Detect which cell encompasses the target text, then output its [x, y] center coordinate. 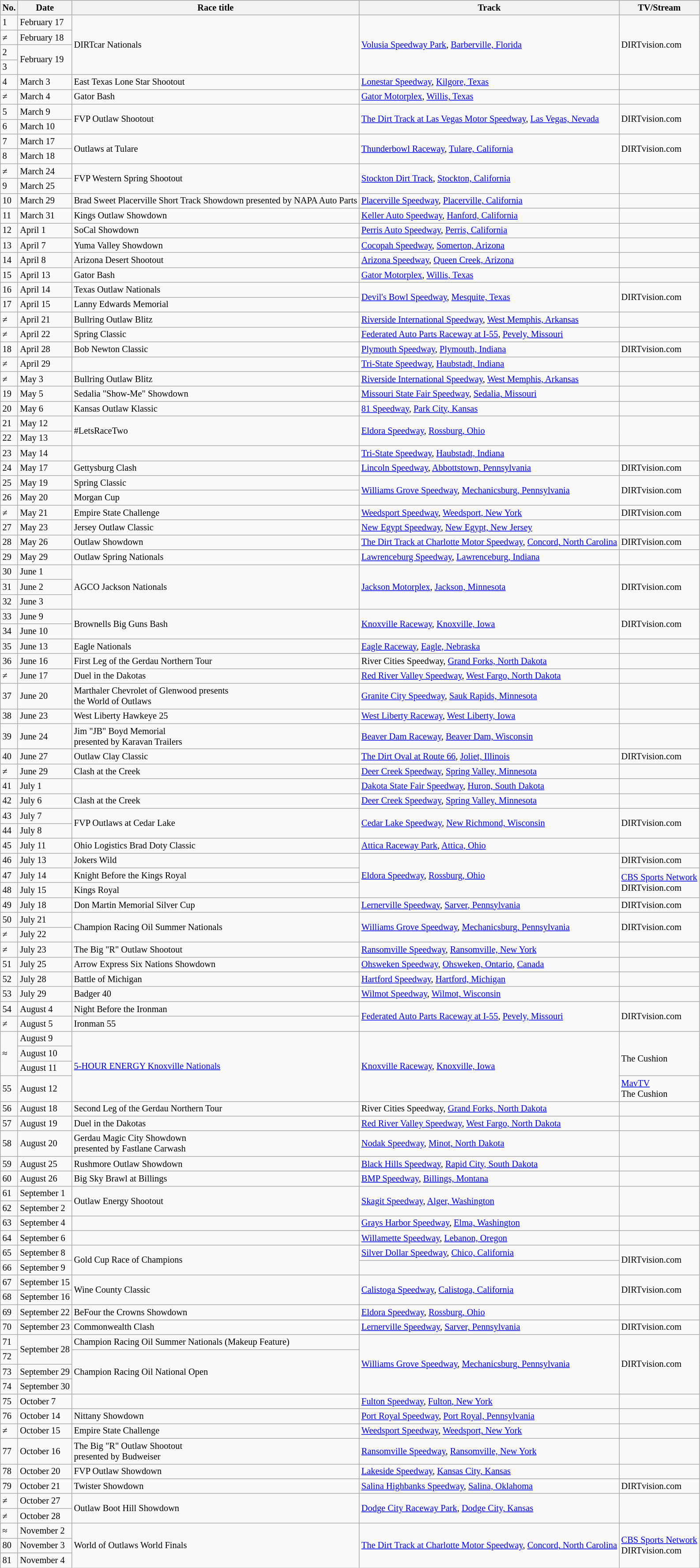
May 5 [45, 394]
52 [9, 979]
81 [9, 1560]
29 [9, 557]
42 [9, 801]
September 16 [45, 1297]
BeFour the Crowns Showdown [215, 1312]
Outlaw Energy Shootout [215, 1201]
March 18 [45, 156]
Arizona Speedway, Queen Creek, Arizona [489, 260]
September 30 [45, 1386]
July 23 [45, 949]
June 23 [45, 716]
June 29 [45, 771]
August 4 [45, 1009]
July 18 [45, 905]
Eagle Raceway, Eagle, Nebraska [489, 646]
Salina Highbanks Speedway, Salina, Oklahoma [489, 1486]
Willamette Speedway, Lebanon, Oregon [489, 1238]
October 14 [45, 1416]
September 29 [45, 1372]
39 [9, 736]
Ironman 55 [215, 1024]
August 10 [45, 1054]
Thunderbowl Raceway, Tulare, California [489, 148]
26 [9, 498]
September 22 [45, 1312]
Granite City Speedway, Sauk Rapids, Minnesota [489, 696]
July 6 [45, 801]
47 [9, 875]
Yuma Valley Showdown [215, 245]
May 6 [45, 409]
Outlaw Showdown [215, 542]
July 15 [45, 890]
Rushmore Outlaw Showdown [215, 1164]
Black Hills Speedway, Rapid City, South Dakota [489, 1164]
FVP Outlaws at Cedar Lake [215, 823]
Stockton Dirt Track, Stockton, California [489, 178]
61 [9, 1193]
Devil's Bowl Speedway, Mesquite, Texas [489, 297]
June 9 [45, 616]
April 7 [45, 245]
November 3 [45, 1545]
May 21 [45, 513]
69 [9, 1312]
Wilmot Speedway, Wilmot, Wisconsin [489, 994]
FVP Outlaw Shootout [215, 119]
August 9 [45, 1039]
DIRTcar Nationals [215, 45]
September 9 [45, 1268]
27 [9, 527]
Twister Showdown [215, 1486]
October 16 [45, 1451]
October 21 [45, 1486]
June 27 [45, 757]
Arizona Desert Shootout [215, 260]
13 [9, 245]
FVP Outlaw Showdown [215, 1471]
68 [9, 1297]
November 4 [45, 1560]
Fulton Speedway, Fulton, New York [489, 1401]
Calistoga Speedway, Calistoga, California [489, 1290]
20 [9, 409]
FVP Western Spring Shootout [215, 178]
July 7 [45, 816]
Perris Auto Speedway, Perris, California [489, 230]
Arrow Express Six Nations Showdown [215, 964]
#LetsRaceTwo [215, 431]
Bob Newton Classic [215, 349]
June 3 [45, 602]
Big Sky Brawl at Billings [215, 1178]
33 [9, 616]
Champion Racing Oil Summer Nationals (Makeup Feature) [215, 1342]
72 [9, 1357]
Missouri State Fair Speedway, Sedalia, Missouri [489, 394]
16 [9, 290]
February 19 [45, 59]
49 [9, 905]
56 [9, 1109]
July 25 [45, 964]
Lonestar Speedway, Kilgore, Texas [489, 82]
74 [9, 1386]
Jim "JB" Boyd Memorialpresented by Karavan Trailers [215, 736]
Texas Outlaw Nationals [215, 290]
Port Royal Speedway, Port Royal, Pennsylvania [489, 1416]
2 [9, 52]
Beaver Dam Raceway, Beaver Dam, Wisconsin [489, 736]
July 28 [45, 979]
5 [9, 112]
23 [9, 453]
79 [9, 1486]
October 7 [45, 1401]
March 10 [45, 127]
35 [9, 646]
June 17 [45, 676]
9 [9, 186]
11 [9, 216]
21 [9, 424]
September 2 [45, 1208]
Race title [215, 8]
June 13 [45, 646]
Cedar Lake Speedway, New Richmond, Wisconsin [489, 823]
Plymouth Speedway, Plymouth, Indiana [489, 349]
25 [9, 483]
Lawrenceburg Speedway, Lawrenceburg, Indiana [489, 557]
43 [9, 816]
Volusia Speedway Park, Barberville, Florida [489, 45]
May 29 [45, 557]
August 11 [45, 1068]
Knight Before the Kings Royal [215, 875]
40 [9, 757]
The Dirt Track at Las Vegas Motor Speedway, Las Vegas, Nevada [489, 119]
Wine County Classic [215, 1290]
51 [9, 964]
September 15 [45, 1283]
67 [9, 1283]
Attica Raceway Park, Attica, Ohio [489, 845]
October 20 [45, 1471]
36 [9, 661]
Nittany Showdown [215, 1416]
60 [9, 1178]
March 31 [45, 216]
July 11 [45, 845]
66 [9, 1268]
September 8 [45, 1253]
August 26 [45, 1178]
Hartford Speedway, Hartford, Michigan [489, 979]
West Liberty Raceway, West Liberty, Iowa [489, 716]
World of Outlaws World Finals [215, 1545]
August 25 [45, 1164]
45 [9, 845]
The Big "R" Outlaw Shootoutpresented by Budweiser [215, 1451]
Champion Racing Oil National Open [215, 1371]
Jackson Motorplex, Jackson, Minnesota [489, 587]
53 [9, 994]
31 [9, 587]
Lakeside Speedway, Kansas City, Kansas [489, 1471]
First Leg of the Gerdau Northern Tour [215, 661]
April 21 [45, 319]
May 23 [45, 527]
Jersey Outlaw Classic [215, 527]
March 24 [45, 171]
April 13 [45, 275]
New Egypt Speedway, New Egypt, New Jersey [489, 527]
Ohsweken Speedway, Ohsweken, Ontario, Canada [489, 964]
April 29 [45, 364]
Outlaws at Tulare [215, 148]
June 1 [45, 572]
Lanny Edwards Memorial [215, 304]
May 26 [45, 542]
May 20 [45, 498]
63 [9, 1223]
8 [9, 156]
Outlaw Boot Hill Showdown [215, 1508]
Skagit Speedway, Alger, Washington [489, 1201]
West Liberty Hawkeye 25 [215, 716]
18 [9, 349]
7 [9, 141]
Ohio Logistics Brad Doty Classic [215, 845]
The Dirt Oval at Route 66, Joliet, Illinois [489, 757]
Don Martin Memorial Silver Cup [215, 905]
Track [489, 8]
April 15 [45, 304]
July 22 [45, 934]
32 [9, 602]
July 21 [45, 920]
Brownells Big Guns Bash [215, 624]
80 [9, 1545]
54 [9, 1009]
Second Leg of the Gerdau Northern Tour [215, 1109]
April 14 [45, 290]
May 13 [45, 438]
Night Before the Ironman [215, 1009]
July 14 [45, 875]
4 [9, 82]
34 [9, 631]
65 [9, 1253]
June 24 [45, 736]
Date [45, 8]
58 [9, 1144]
Badger 40 [215, 994]
September 4 [45, 1223]
Placerville Speedway, Placerville, California [489, 201]
Dodge City Raceway Park, Dodge City, Kansas [489, 1508]
19 [9, 394]
15 [9, 275]
62 [9, 1208]
Kings Royal [215, 890]
Marthaler Chevrolet of Glenwood presentsthe World of Outlaws [215, 696]
Kansas Outlaw Klassic [215, 409]
Kings Outlaw Showdown [215, 216]
July 13 [45, 860]
5-HOUR ENERGY Knoxville Nationals [215, 1066]
75 [9, 1401]
1 [9, 23]
March 29 [45, 201]
14 [9, 260]
March 9 [45, 112]
6 [9, 127]
Outlaw Clay Classic [215, 757]
81 Speedway, Park City, Kansas [489, 409]
March 17 [45, 141]
July 29 [45, 994]
July 1 [45, 786]
April 1 [45, 230]
September 1 [45, 1193]
February 17 [45, 23]
March 3 [45, 82]
May 17 [45, 468]
April 8 [45, 260]
August 18 [45, 1109]
August 20 [45, 1144]
June 20 [45, 696]
Sedalia "Show-Me" Showdown [215, 394]
71 [9, 1342]
Cocopah Speedway, Somerton, Arizona [489, 245]
Gerdau Magic City Showdownpresented by Fastlane Carwash [215, 1144]
February 18 [45, 38]
October 27 [45, 1501]
70 [9, 1327]
July 8 [45, 831]
November 2 [45, 1530]
41 [9, 786]
September 28 [45, 1349]
73 [9, 1372]
10 [9, 201]
The Big "R" Outlaw Shootout [215, 949]
October 15 [45, 1431]
3 [9, 67]
April 28 [45, 349]
Jokers Wild [215, 860]
44 [9, 831]
Brad Sweet Placerville Short Track Showdown presented by NAPA Auto Parts [215, 201]
August 12 [45, 1088]
50 [9, 920]
Outlaw Spring Nationals [215, 557]
East Texas Lone Star Shootout [215, 82]
48 [9, 890]
55 [9, 1088]
30 [9, 572]
May 19 [45, 483]
12 [9, 230]
17 [9, 304]
AGCO Jackson Nationals [215, 587]
28 [9, 542]
No. [9, 8]
August 5 [45, 1024]
77 [9, 1451]
The Cushion [659, 1054]
September 23 [45, 1327]
June 16 [45, 661]
June 2 [45, 587]
Dakota State Fair Speedway, Huron, South Dakota [489, 786]
78 [9, 1471]
MavTVThe Cushion [659, 1088]
37 [9, 696]
22 [9, 438]
BMP Speedway, Billings, Montana [489, 1178]
38 [9, 716]
SoCal Showdown [215, 230]
Champion Racing Oil Summer Nationals [215, 927]
May 12 [45, 424]
October 28 [45, 1516]
Gold Cup Race of Champions [215, 1260]
September 6 [45, 1238]
Lincoln Speedway, Abbottstown, Pennsylvania [489, 468]
May 14 [45, 453]
August 19 [45, 1123]
Keller Auto Speedway, Hanford, California [489, 216]
March 25 [45, 186]
April 22 [45, 334]
Eagle Nationals [215, 646]
59 [9, 1164]
64 [9, 1238]
May 3 [45, 379]
57 [9, 1123]
Commonwealth Clash [215, 1327]
24 [9, 468]
Gettysburg Clash [215, 468]
March 4 [45, 97]
Nodak Speedway, Minot, North Dakota [489, 1144]
TV/Stream [659, 8]
Morgan Cup [215, 498]
Grays Harbor Speedway, Elma, Washington [489, 1223]
46 [9, 860]
76 [9, 1416]
Battle of Michigan [215, 979]
June 10 [45, 631]
Silver Dollar Speedway, Chico, California [489, 1253]
